Locate the cell with the specified text and output its (x, y) center coordinate. 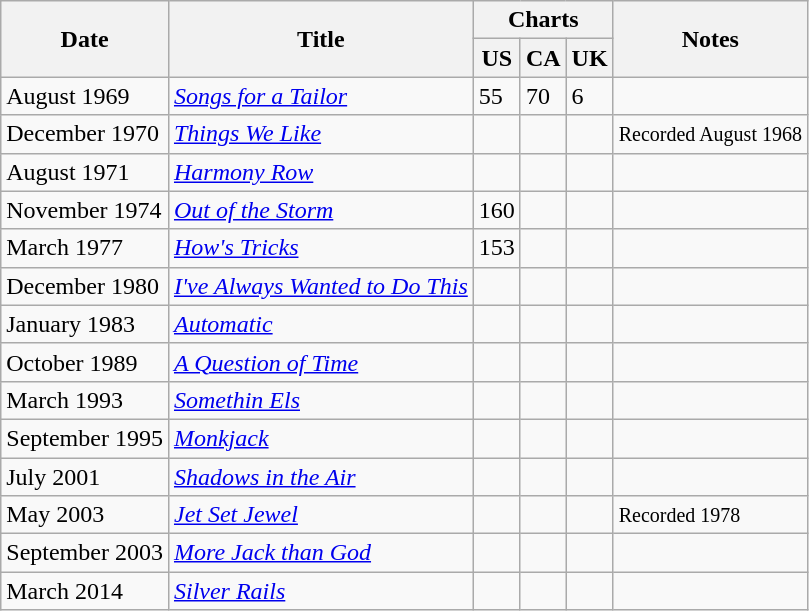
Title (320, 39)
Automatic (320, 324)
CA (543, 58)
August 1969 (85, 96)
March 1993 (85, 400)
I've Always Wanted to Do This (320, 286)
August 1971 (85, 172)
July 2001 (85, 477)
70 (543, 96)
September 2003 (85, 553)
October 1989 (85, 362)
March 2014 (85, 591)
January 1983 (85, 324)
Jet Set Jewel (320, 515)
More Jack than God (320, 553)
Somethin Els (320, 400)
Silver Rails (320, 591)
Songs for a Tailor (320, 96)
May 2003 (85, 515)
Things We Like (320, 134)
55 (496, 96)
UK (590, 58)
Shadows in the Air (320, 477)
March 1977 (85, 248)
How's Tricks (320, 248)
160 (496, 210)
US (496, 58)
6 (590, 96)
December 1970 (85, 134)
Harmony Row (320, 172)
December 1980 (85, 286)
September 1995 (85, 438)
Date (85, 39)
Charts (543, 20)
Recorded August 1968 (710, 134)
Notes (710, 39)
A Question of Time (320, 362)
Out of the Storm (320, 210)
Monkjack (320, 438)
Recorded 1978 (710, 515)
November 1974 (85, 210)
153 (496, 248)
